Scan for the cell matching the given text and deliver its [X, Y] coordinate at center. 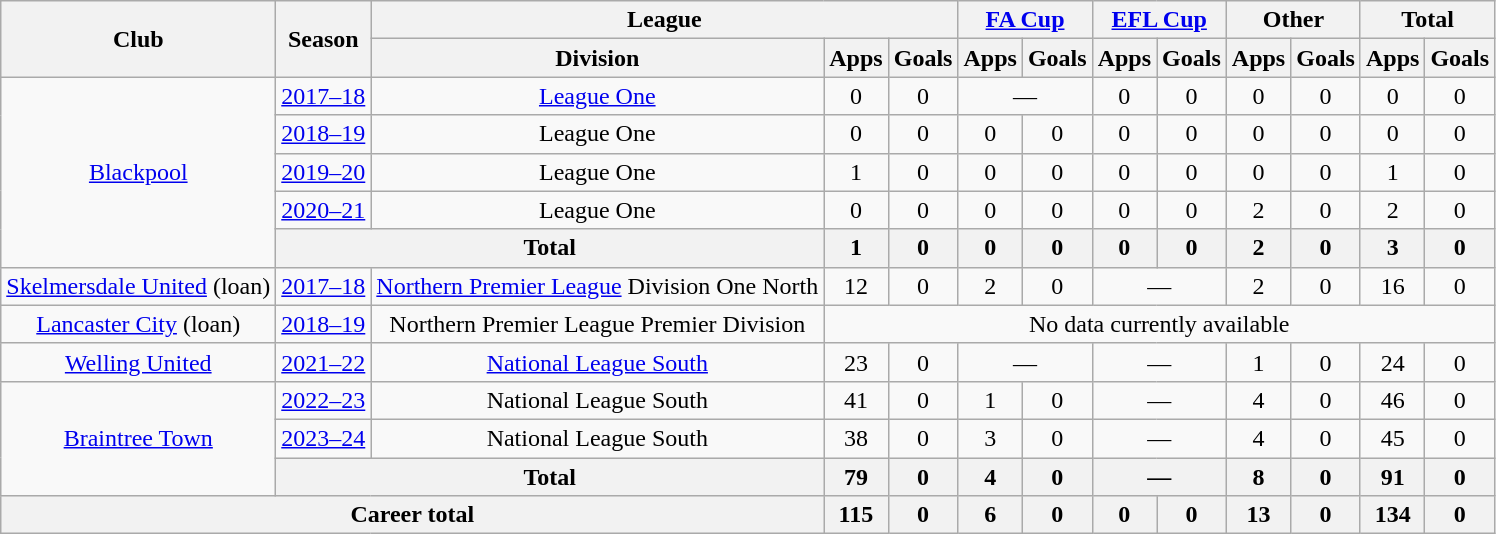
Career total [412, 515]
Club [138, 39]
8 [1258, 477]
79 [856, 477]
45 [1392, 438]
No data currently available [1160, 324]
2020–21 [324, 210]
Welling United [138, 362]
2021–22 [324, 362]
6 [990, 515]
EFL Cup [1159, 20]
2019–20 [324, 172]
115 [856, 515]
16 [1392, 286]
Blackpool [138, 172]
91 [1392, 477]
Northern Premier League Division One North [598, 286]
2022–23 [324, 400]
13 [1258, 515]
38 [856, 438]
12 [856, 286]
23 [856, 362]
League [664, 20]
2023–24 [324, 438]
41 [856, 400]
Northern Premier League Premier Division [598, 324]
FA Cup [1025, 20]
Skelmersdale United (loan) [138, 286]
Lancaster City (loan) [138, 324]
Other [1293, 20]
24 [1392, 362]
Division [598, 58]
134 [1392, 515]
Season [324, 39]
46 [1392, 400]
Braintree Town [138, 438]
